Detect which cell encompasses the target text, then output its (x, y) center coordinate. 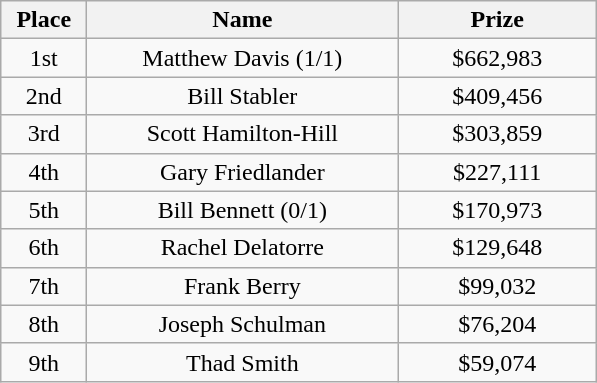
Scott Hamilton-Hill (242, 134)
8th (44, 324)
Prize (498, 20)
$170,973 (498, 210)
Gary Friedlander (242, 172)
$227,111 (498, 172)
$76,204 (498, 324)
$409,456 (498, 96)
$129,648 (498, 248)
2nd (44, 96)
Bill Stabler (242, 96)
6th (44, 248)
Thad Smith (242, 362)
Matthew Davis (1/1) (242, 58)
Name (242, 20)
Frank Berry (242, 286)
$303,859 (498, 134)
Joseph Schulman (242, 324)
9th (44, 362)
5th (44, 210)
Place (44, 20)
Rachel Delatorre (242, 248)
4th (44, 172)
1st (44, 58)
Bill Bennett (0/1) (242, 210)
$59,074 (498, 362)
3rd (44, 134)
$99,032 (498, 286)
$662,983 (498, 58)
7th (44, 286)
